For the text-containing cell, return its midpoint in [x, y] coordinate format. 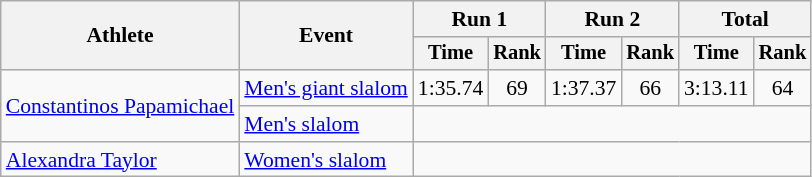
Run 2 [612, 19]
69 [517, 88]
1:37.37 [584, 88]
Men's slalom [326, 124]
Event [326, 36]
Constantinos Papamichael [120, 106]
66 [650, 88]
64 [783, 88]
1:35.74 [450, 88]
Run 1 [480, 19]
3:13.11 [716, 88]
Total [745, 19]
Men's giant slalom [326, 88]
Athlete [120, 36]
